Locate the cell with the specified text and output its [x, y] center coordinate. 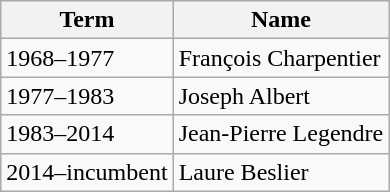
2014–incumbent [87, 172]
1968–1977 [87, 58]
Term [87, 20]
Jean-Pierre Legendre [281, 134]
François Charpentier [281, 58]
Name [281, 20]
1977–1983 [87, 96]
Joseph Albert [281, 96]
1983–2014 [87, 134]
Laure Beslier [281, 172]
